Determine the (X, Y) coordinate at the center of the cell enclosing the given text.  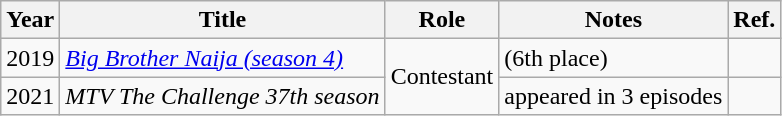
Year (30, 20)
2019 (30, 58)
appeared in 3 episodes (614, 96)
Role (442, 20)
2021 (30, 96)
Big Brother Naija (season 4) (222, 58)
Notes (614, 20)
(6th place) (614, 58)
Title (222, 20)
Ref. (754, 20)
Contestant (442, 77)
MTV The Challenge 37th season (222, 96)
